From the cell containing the given text, extract its center point as (X, Y) coordinate. 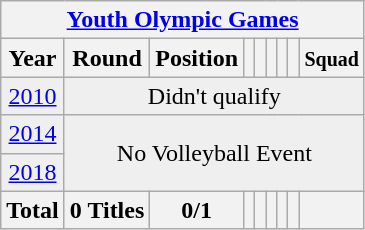
Year (33, 58)
Position (197, 58)
2010 (33, 96)
2014 (33, 134)
Total (33, 210)
Round (107, 58)
2018 (33, 172)
No Volleyball Event (214, 153)
0 Titles (107, 210)
Didn't qualify (214, 96)
0/1 (197, 210)
Squad (332, 58)
Youth Olympic Games (183, 20)
